Determine the (X, Y) coordinate at the center of the cell enclosing the given text.  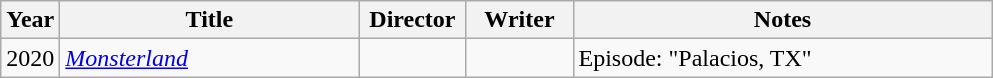
Monsterland (210, 58)
2020 (30, 58)
Title (210, 20)
Episode: "Palacios, TX" (782, 58)
Writer (520, 20)
Director (412, 20)
Year (30, 20)
Notes (782, 20)
